Output the (x, y) coordinate of the center of the cell containing the given text.  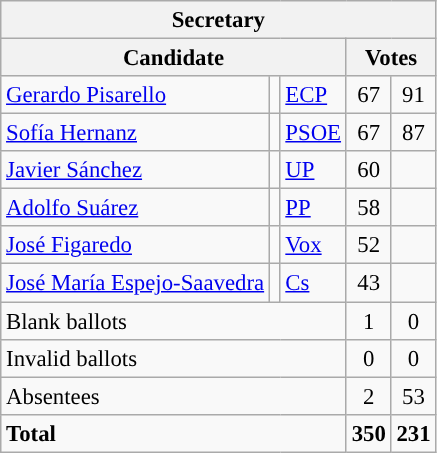
43 (368, 283)
Cs (313, 283)
UP (313, 170)
Sofía Hernanz (136, 133)
Candidate (174, 58)
ECP (313, 95)
José Figaredo (136, 245)
58 (368, 208)
PSOE (313, 133)
Secretary (218, 20)
91 (414, 95)
Invalid ballots (174, 358)
2 (368, 396)
87 (414, 133)
José María Espejo-Saavedra (136, 283)
Blank ballots (174, 321)
Vox (313, 245)
Adolfo Suárez (136, 208)
231 (414, 433)
PP (313, 208)
Gerardo Pisarello (136, 95)
Total (174, 433)
53 (414, 396)
350 (368, 433)
Absentees (174, 396)
Votes (391, 58)
52 (368, 245)
1 (368, 321)
60 (368, 170)
Javier Sánchez (136, 170)
